Extract the (x, y) coordinate from the center of the cell holding the provided text.  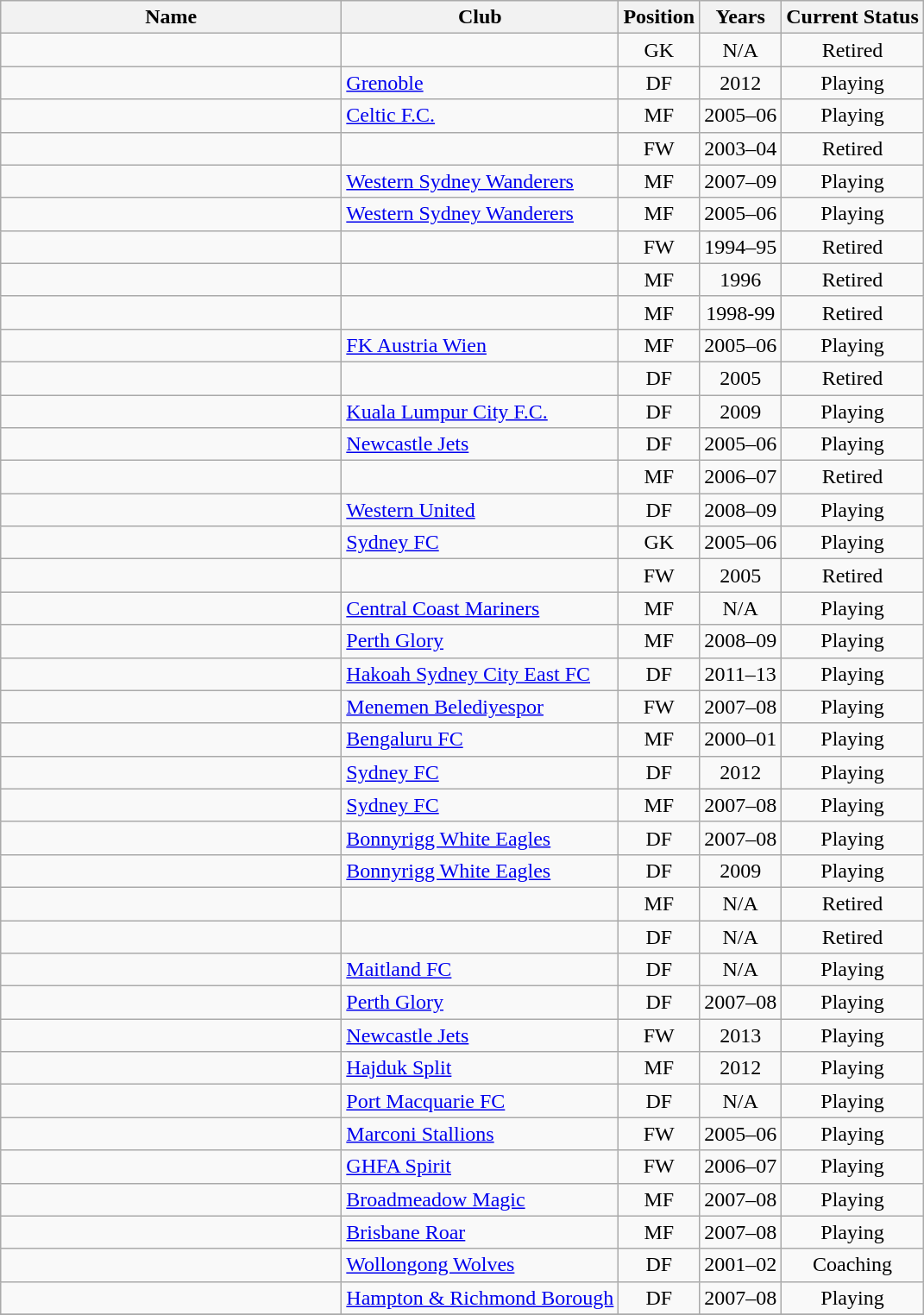
Position (659, 17)
2007–09 (740, 181)
Brisbane Roar (480, 1232)
Hajduk Split (480, 1068)
2011–13 (740, 674)
1994–95 (740, 247)
Maitland FC (480, 970)
GHFA Spirit (480, 1167)
Grenoble (480, 83)
Western United (480, 510)
2013 (740, 1035)
Port Macquarie FC (480, 1101)
1998-99 (740, 312)
Menemen Belediyespor (480, 707)
Current Status (852, 17)
Name (171, 17)
Kuala Lumpur City F.C. (480, 412)
Celtic F.C. (480, 116)
Years (740, 17)
2003–04 (740, 148)
Hampton & Richmond Borough (480, 1298)
2000–01 (740, 739)
Wollongong Wolves (480, 1265)
FK Austria Wien (480, 345)
Hakoah Sydney City East FC (480, 674)
Broadmeadow Magic (480, 1199)
2001–02 (740, 1265)
Club (480, 17)
Marconi Stallions (480, 1134)
1996 (740, 280)
Central Coast Mariners (480, 608)
Bengaluru FC (480, 739)
Coaching (852, 1265)
